Search for the cell housing the specified text and yield its (X, Y) center coordinate. 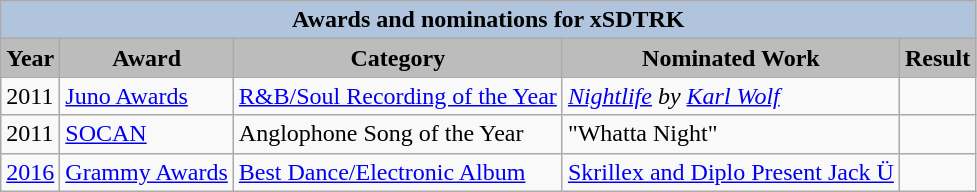
Best Dance/Electronic Album (398, 172)
Grammy Awards (147, 172)
Awards and nominations for xSDTRK (488, 20)
Anglophone Song of the Year (398, 134)
Nominated Work (730, 58)
SOCAN (147, 134)
Year (30, 58)
Award (147, 58)
Skrillex and Diplo Present Jack Ü (730, 172)
2016 (30, 172)
"Whatta Night" (730, 134)
Result (937, 58)
Nightlife by Karl Wolf (730, 96)
R&B/Soul Recording of the Year (398, 96)
Category (398, 58)
Juno Awards (147, 96)
